Scan for the cell matching the given text and deliver its [X, Y] coordinate at center. 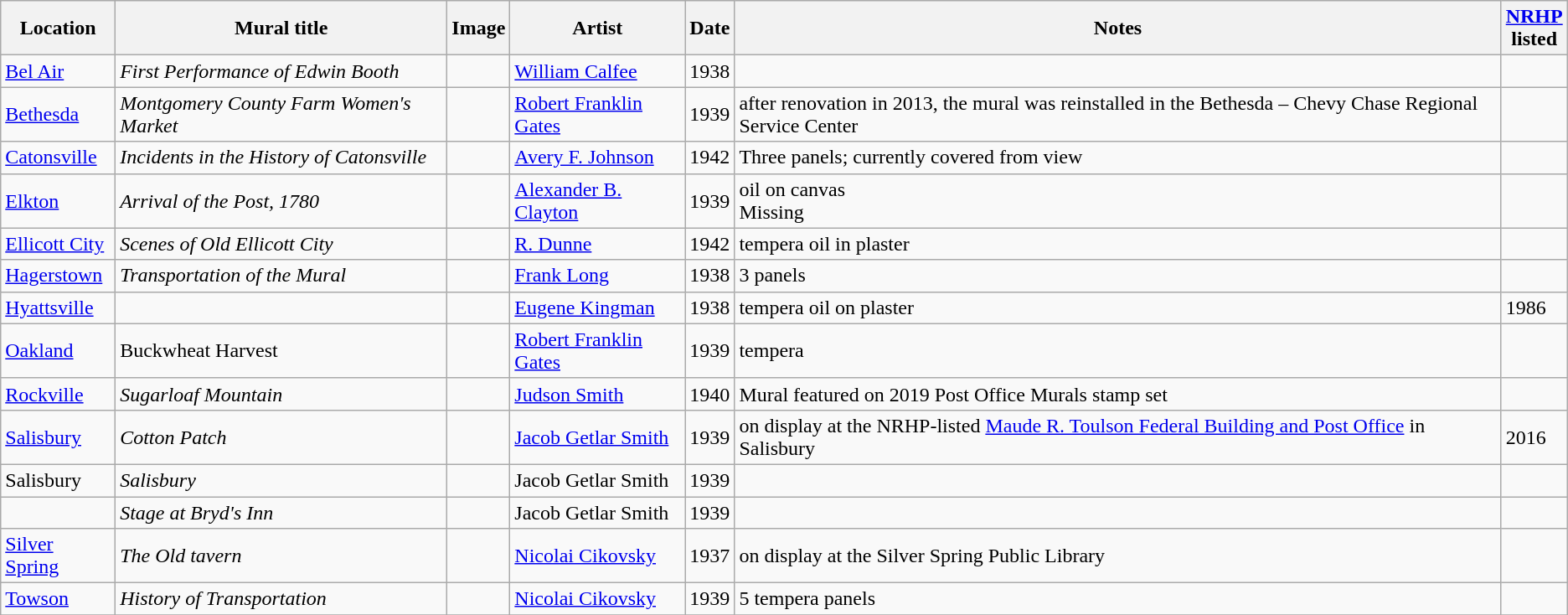
2016 [1534, 437]
Buckwheat Harvest [281, 350]
1937 [710, 556]
1986 [1534, 307]
Arrival of the Post, 1780 [281, 201]
William Calfee [598, 71]
Mural featured on 2019 Post Office Murals stamp set [1117, 394]
Scenes of Old Ellicott City [281, 244]
Hagerstown [59, 276]
Stage at Bryd's Inn [281, 512]
The Old tavern [281, 556]
tempera oil on plaster [1117, 307]
Location [59, 28]
Notes [1117, 28]
Incidents in the History of Catonsville [281, 158]
on display at the NRHP-listed Maude R. Toulson Federal Building and Post Office in Salisbury [1117, 437]
Bel Air [59, 71]
Frank Long [598, 276]
tempera [1117, 350]
Bethesda [59, 114]
Date [710, 28]
Transportation of the Mural [281, 276]
Towson [59, 599]
Image [479, 28]
Montgomery County Farm Women's Market [281, 114]
R. Dunne [598, 244]
NRHPlisted [1534, 28]
Sugarloaf Mountain [281, 394]
5 tempera panels [1117, 599]
Hyattsville [59, 307]
Judson Smith [598, 394]
Three panels; currently covered from view [1117, 158]
3 panels [1117, 276]
Catonsville [59, 158]
Silver Spring [59, 556]
Elkton [59, 201]
Artist [598, 28]
Ellicott City [59, 244]
History of Transportation [281, 599]
Oakland [59, 350]
First Performance of Edwin Booth [281, 71]
Rockville [59, 394]
1940 [710, 394]
oil on canvasMissing [1117, 201]
Mural title [281, 28]
Avery F. Johnson [598, 158]
Cotton Patch [281, 437]
Alexander B. Clayton [598, 201]
tempera oil in plaster [1117, 244]
after renovation in 2013, the mural was reinstalled in the Bethesda – Chevy Chase Regional Service Center [1117, 114]
Eugene Kingman [598, 307]
on display at the Silver Spring Public Library [1117, 556]
